Detect which cell encompasses the target text, then output its (x, y) center coordinate. 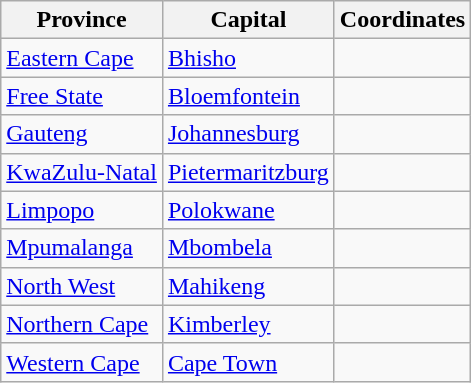
Mbombela (248, 248)
Johannesburg (248, 134)
Kimberley (248, 324)
Northern Cape (82, 324)
Mpumalanga (82, 248)
Bhisho (248, 58)
Mahikeng (248, 286)
KwaZulu-Natal (82, 172)
Province (82, 20)
Bloemfontein (248, 96)
Eastern Cape (82, 58)
North West (82, 286)
Limpopo (82, 210)
Cape Town (248, 362)
Capital (248, 20)
Pietermaritzburg (248, 172)
Western Cape (82, 362)
Free State (82, 96)
Polokwane (248, 210)
Coordinates (402, 20)
Gauteng (82, 134)
